Return [X, Y] of the center of cell containing provided text 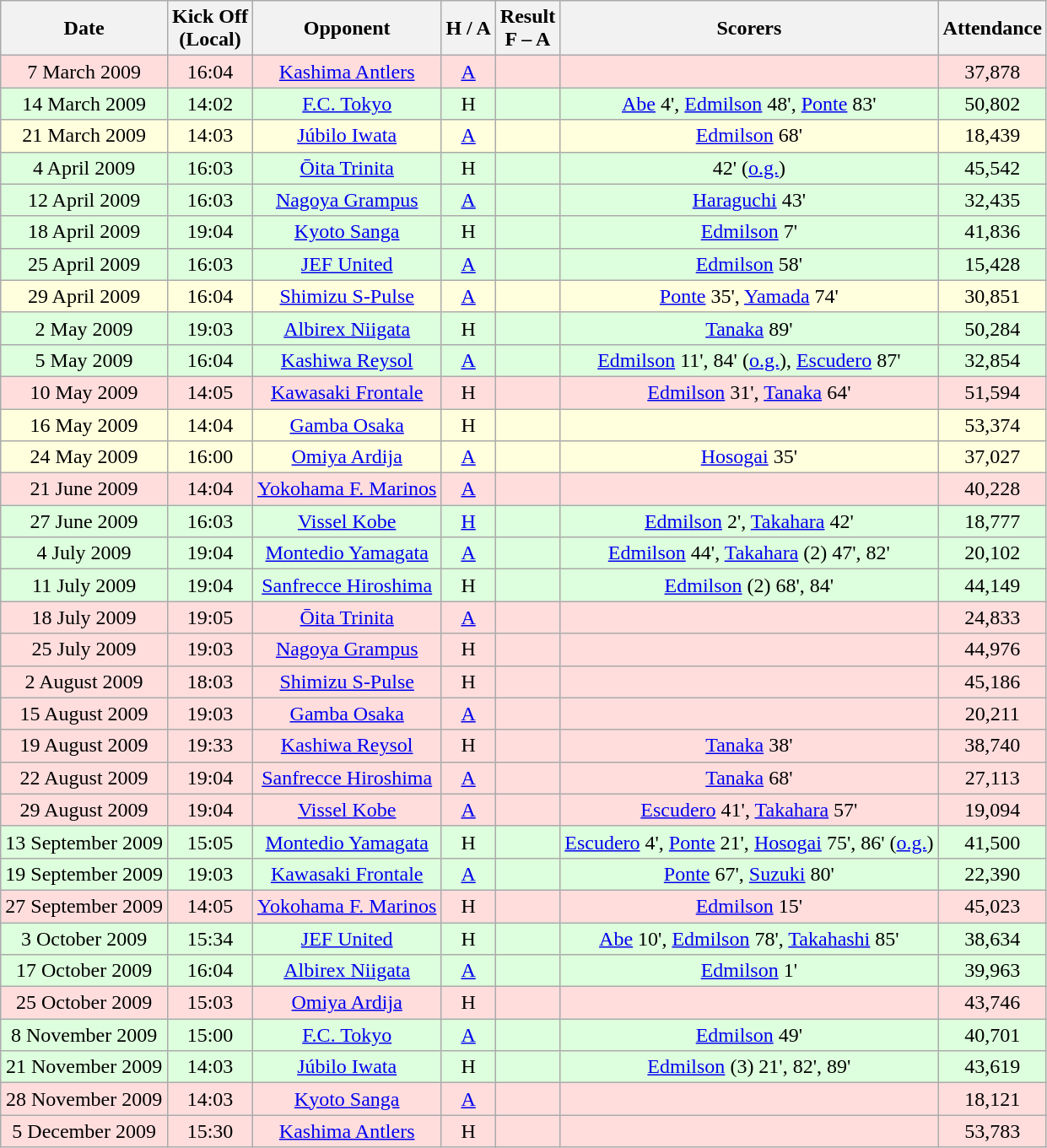
28 November 2009 [84, 1099]
Edmilson 68' [749, 136]
16 May 2009 [84, 424]
38,740 [992, 746]
Edmilson 11', 84' (o.g.), Escudero 87' [749, 360]
39,963 [992, 971]
19 August 2009 [84, 746]
Escudero 41', Takahara 57' [749, 810]
Tanaka 38' [749, 746]
50,802 [992, 104]
Edmilson 44', Takahara (2) 47', 82' [749, 553]
50,284 [992, 328]
24 May 2009 [84, 457]
13 September 2009 [84, 842]
44,149 [992, 585]
19 September 2009 [84, 874]
Edmilson 2', Takahara 42' [749, 521]
43,746 [992, 1003]
25 October 2009 [84, 1003]
Hosogai 35' [749, 457]
32,854 [992, 360]
Attendance [992, 29]
41,500 [992, 842]
53,783 [992, 1131]
27,113 [992, 778]
H / A [468, 29]
15:00 [209, 1035]
40,228 [992, 489]
5 December 2009 [84, 1131]
Ponte 35', Yamada 74' [749, 296]
27 June 2009 [84, 521]
4 July 2009 [84, 553]
21 March 2009 [84, 136]
30,851 [992, 296]
18:03 [209, 682]
Ponte 67', Suzuki 80' [749, 874]
11 July 2009 [84, 585]
18 April 2009 [84, 232]
19,094 [992, 810]
45,542 [992, 168]
Edmilson 7' [749, 232]
Edmilson 1' [749, 971]
15,428 [992, 264]
Edmilson 49' [749, 1035]
15:05 [209, 842]
Kick Off(Local) [209, 29]
19:33 [209, 746]
24,833 [992, 617]
4 April 2009 [84, 168]
16:00 [209, 457]
29 April 2009 [84, 296]
19:05 [209, 617]
Scorers [749, 29]
15 August 2009 [84, 714]
22 August 2009 [84, 778]
53,374 [992, 424]
Edmilson (2) 68', 84' [749, 585]
21 June 2009 [84, 489]
18,121 [992, 1099]
Edmilson 15' [749, 906]
25 April 2009 [84, 264]
18,777 [992, 521]
Escudero 4', Ponte 21', Hosogai 75', 86' (o.g.) [749, 842]
5 May 2009 [84, 360]
18,439 [992, 136]
Opponent [348, 29]
Tanaka 68' [749, 778]
29 August 2009 [84, 810]
15:34 [209, 939]
Tanaka 89' [749, 328]
22,390 [992, 874]
12 April 2009 [84, 200]
32,435 [992, 200]
Abe 4', Edmilson 48', Ponte 83' [749, 104]
45,186 [992, 682]
20,211 [992, 714]
7 March 2009 [84, 72]
18 July 2009 [84, 617]
10 May 2009 [84, 392]
40,701 [992, 1035]
2 August 2009 [84, 682]
3 October 2009 [84, 939]
Date [84, 29]
37,027 [992, 457]
20,102 [992, 553]
15:30 [209, 1131]
41,836 [992, 232]
38,634 [992, 939]
Edmilson 58' [749, 264]
45,023 [992, 906]
Edmilson 31', Tanaka 64' [749, 392]
27 September 2009 [84, 906]
25 July 2009 [84, 649]
37,878 [992, 72]
Abe 10', Edmilson 78', Takahashi 85' [749, 939]
17 October 2009 [84, 971]
Haraguchi 43' [749, 200]
14 March 2009 [84, 104]
14:02 [209, 104]
44,976 [992, 649]
42' (o.g.) [749, 168]
Edmilson (3) 21', 82', 89' [749, 1067]
51,594 [992, 392]
8 November 2009 [84, 1035]
15:03 [209, 1003]
2 May 2009 [84, 328]
ResultF – A [527, 29]
43,619 [992, 1067]
21 November 2009 [84, 1067]
